From the cell containing the given text, extract its center point as [X, Y] coordinate. 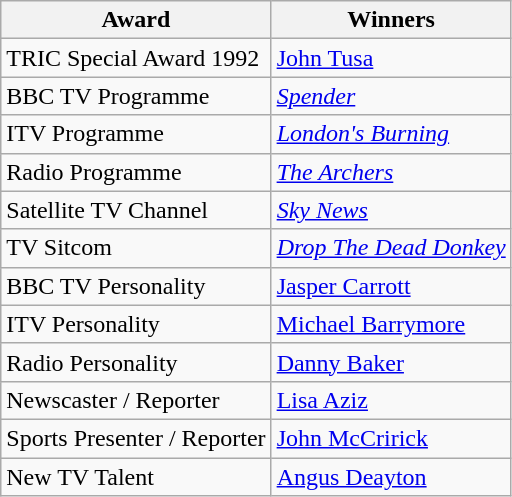
John McCririck [391, 438]
Jasper Carrott [391, 286]
The Archers [391, 172]
Radio Programme [136, 172]
John Tusa [391, 58]
ITV Personality [136, 324]
New TV Talent [136, 477]
ITV Programme [136, 134]
London's Burning [391, 134]
Angus Deayton [391, 477]
Lisa Aziz [391, 400]
Danny Baker [391, 362]
Spender [391, 96]
Newscaster / Reporter [136, 400]
Sports Presenter / Reporter [136, 438]
TRIC Special Award 1992 [136, 58]
TV Sitcom [136, 248]
Drop The Dead Donkey [391, 248]
BBC TV Personality [136, 286]
Radio Personality [136, 362]
Michael Barrymore [391, 324]
BBC TV Programme [136, 96]
Sky News [391, 210]
Satellite TV Channel [136, 210]
Award [136, 20]
Winners [391, 20]
